Return the (x, y) coordinate for the center point of the cell that contains the specified text.  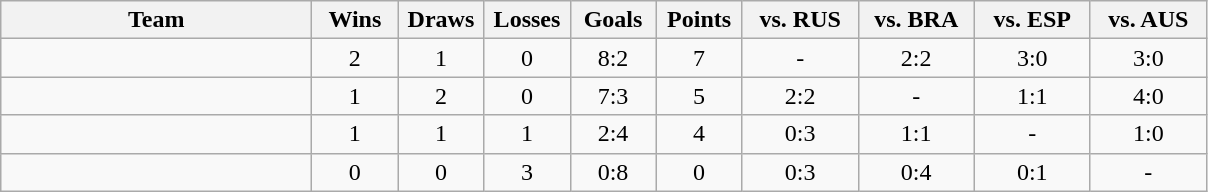
5 (699, 96)
Losses (527, 20)
0:1 (1032, 172)
Draws (441, 20)
3 (527, 172)
vs. AUS (1148, 20)
Wins (355, 20)
4:0 (1148, 96)
Points (699, 20)
0:4 (916, 172)
7:3 (613, 96)
Goals (613, 20)
vs. RUS (800, 20)
2:4 (613, 134)
Team (156, 20)
4 (699, 134)
1:0 (1148, 134)
vs. BRA (916, 20)
7 (699, 58)
0:8 (613, 172)
vs. ESP (1032, 20)
8:2 (613, 58)
